Provide the (X, Y) coordinate of the cell's center where the given text is located.  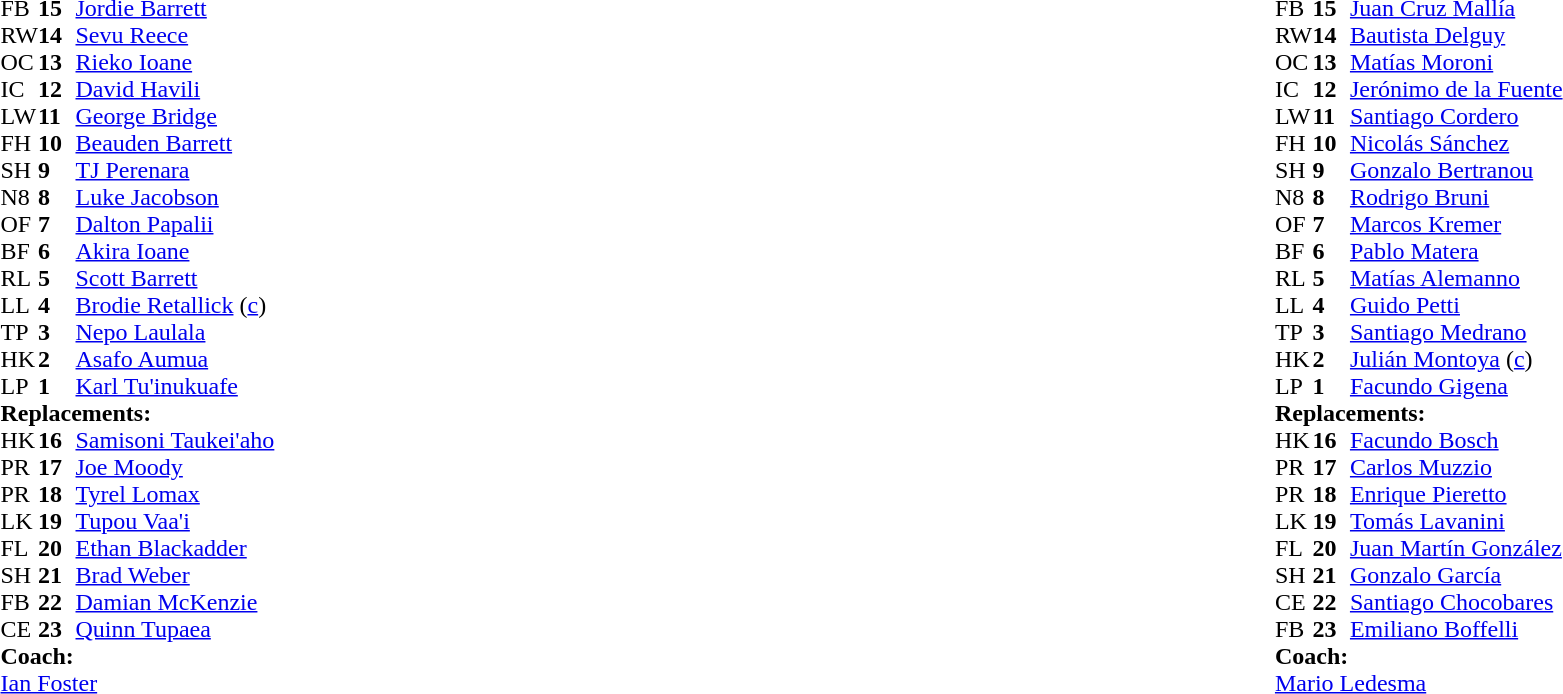
Rieko Ioane (176, 62)
Samisoni Taukei'aho (176, 440)
Emiliano Boffelli (1456, 630)
Matías Alemanno (1456, 278)
Enrique Pieretto (1456, 494)
Facundo Gigena (1456, 386)
Juan Martín González (1456, 548)
Nepo Laulala (176, 332)
Asafo Aumua (176, 360)
Scott Barrett (176, 278)
Jerónimo de la Fuente (1456, 90)
Beauden Barrett (176, 144)
David Havili (176, 90)
Santiago Cordero (1456, 116)
Gonzalo García (1456, 576)
Tyrel Lomax (176, 494)
Sevu Reece (176, 36)
George Bridge (176, 116)
Quinn Tupaea (176, 630)
Facundo Bosch (1456, 440)
Joe Moody (176, 468)
Guido Petti (1456, 306)
Nicolás Sánchez (1456, 144)
TJ Perenara (176, 170)
Brodie Retallick (c) (176, 306)
Matías Moroni (1456, 62)
Dalton Papalii (176, 224)
Akira Ioane (176, 252)
Tomás Lavanini (1456, 522)
Damian McKenzie (176, 602)
Carlos Muzzio (1456, 468)
Pablo Matera (1456, 252)
Tupou Vaa'i (176, 522)
Santiago Chocobares (1456, 602)
Rodrigo Bruni (1456, 198)
Marcos Kremer (1456, 224)
Bautista Delguy (1456, 36)
Gonzalo Bertranou (1456, 170)
Luke Jacobson (176, 198)
Ethan Blackadder (176, 548)
Julián Montoya (c) (1456, 360)
Santiago Medrano (1456, 332)
Brad Weber (176, 576)
Karl Tu'inukuafe (176, 386)
